Find where the given text appears and provide that cell's center as (X, Y) coordinate. 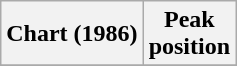
Chart (1986) (72, 34)
Peakposition (189, 34)
